Determine the [X, Y] coordinate at the center of the cell enclosing the given text.  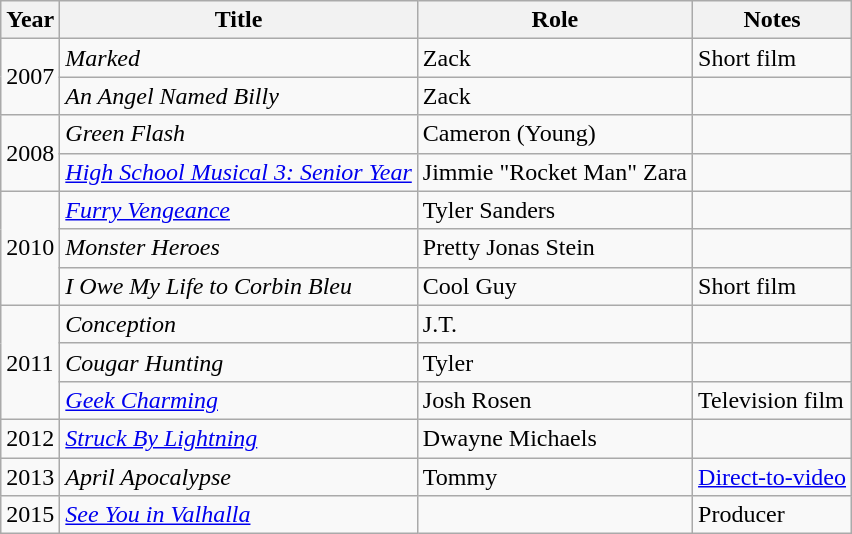
2007 [30, 77]
Producer [772, 515]
High School Musical 3: Senior Year [238, 172]
Dwayne Michaels [554, 438]
2008 [30, 153]
Josh Rosen [554, 400]
J.T. [554, 324]
Tommy [554, 477]
Jimmie "Rocket Man" Zara [554, 172]
Conception [238, 324]
April Apocalypse [238, 477]
Monster Heroes [238, 248]
Tyler [554, 362]
2012 [30, 438]
I Owe My Life to Corbin Bleu [238, 286]
Notes [772, 20]
Furry Vengeance [238, 210]
See You in Valhalla [238, 515]
An Angel Named Billy [238, 96]
Marked [238, 58]
Cameron (Young) [554, 134]
2010 [30, 248]
2013 [30, 477]
Cool Guy [554, 286]
2015 [30, 515]
Geek Charming [238, 400]
Green Flash [238, 134]
Title [238, 20]
2011 [30, 362]
Role [554, 20]
Tyler Sanders [554, 210]
Pretty Jonas Stein [554, 248]
Year [30, 20]
Television film [772, 400]
Cougar Hunting [238, 362]
Struck By Lightning [238, 438]
Direct-to-video [772, 477]
